Capture the cell that displays the provided text and extract its [x, y] central coordinate. 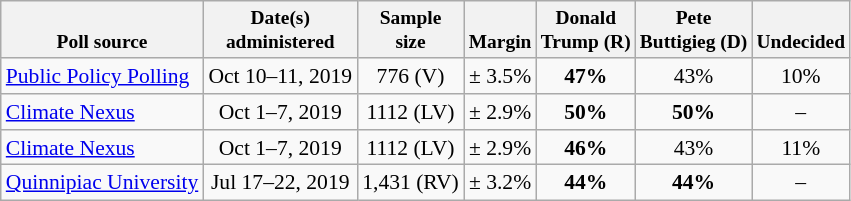
Jul 17–22, 2019 [280, 183]
46% [586, 148]
DonaldTrump (R) [586, 30]
Poll source [102, 30]
Quinnipiac University [102, 183]
PeteButtigieg (D) [694, 30]
Samplesize [410, 30]
Margin [500, 30]
± 3.2% [500, 183]
± 3.5% [500, 76]
Public Policy Polling [102, 76]
11% [801, 148]
Oct 10–11, 2019 [280, 76]
Undecided [801, 30]
47% [586, 76]
10% [801, 76]
1,431 (RV) [410, 183]
Date(s)administered [280, 30]
776 (V) [410, 76]
